Extract the [X, Y] coordinate from the center of the cell holding the provided text.  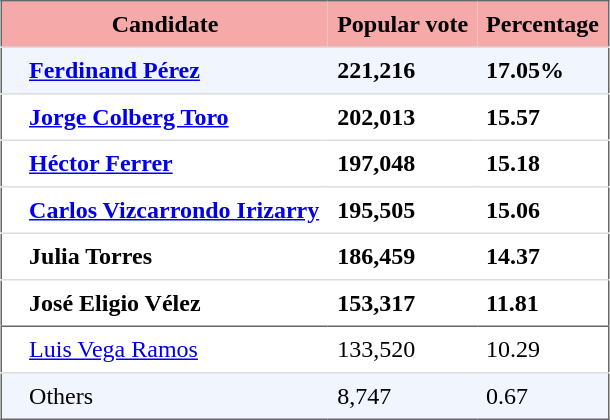
197,048 [402, 163]
Popular vote [402, 24]
15.06 [543, 210]
15.18 [543, 163]
11.81 [543, 303]
195,505 [402, 210]
15.57 [543, 117]
Julia Torres [174, 256]
Luis Vega Ramos [174, 349]
14.37 [543, 256]
Ferdinand Pérez [174, 70]
221,216 [402, 70]
8,747 [402, 396]
133,520 [402, 349]
José Eligio Vélez [174, 303]
Carlos Vizcarrondo Irizarry [174, 210]
17.05% [543, 70]
Percentage [543, 24]
202,013 [402, 117]
Héctor Ferrer [174, 163]
10.29 [543, 349]
0.67 [543, 396]
Jorge Colberg Toro [174, 117]
Others [174, 396]
186,459 [402, 256]
Candidate [164, 24]
153,317 [402, 303]
